Locate the cell with the specified text and output its (X, Y) center coordinate. 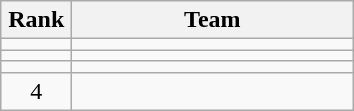
Rank (36, 20)
4 (36, 91)
Team (212, 20)
